Search for the cell housing the specified text and yield its [X, Y] center coordinate. 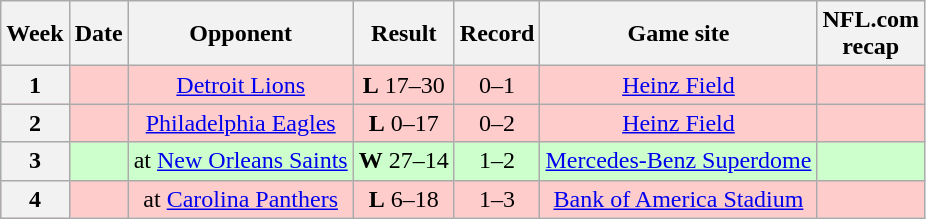
Opponent [240, 34]
Record [497, 34]
1 [35, 85]
Detroit Lions [240, 85]
L 0–17 [404, 123]
Philadelphia Eagles [240, 123]
1–3 [497, 199]
3 [35, 161]
0–2 [497, 123]
Week [35, 34]
4 [35, 199]
Game site [678, 34]
2 [35, 123]
Mercedes-Benz Superdome [678, 161]
NFL.comrecap [871, 34]
1–2 [497, 161]
Date [98, 34]
at Carolina Panthers [240, 199]
at New Orleans Saints [240, 161]
0–1 [497, 85]
L 6–18 [404, 199]
Result [404, 34]
Bank of America Stadium [678, 199]
L 17–30 [404, 85]
W 27–14 [404, 161]
